For the text-containing cell, return its midpoint in (X, Y) coordinate format. 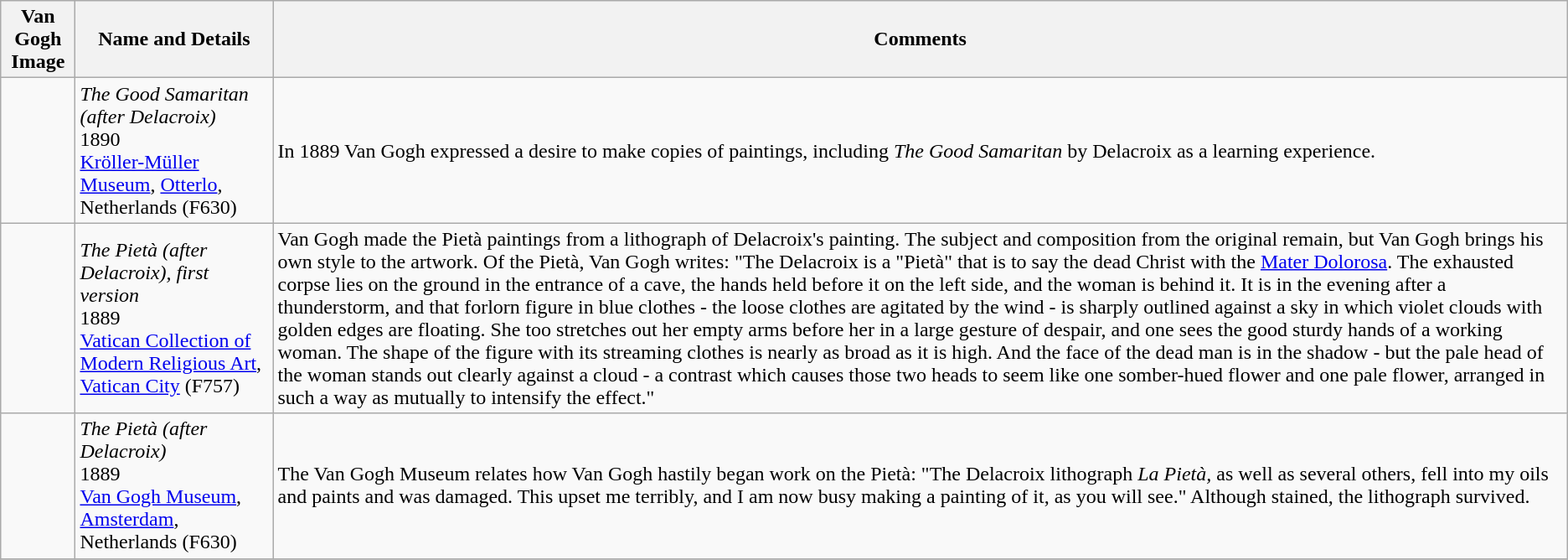
The Good Samaritan (after Delacroix)1890Kröller-Müller Museum, Otterlo, Netherlands (F630) (174, 151)
The Pietà (after Delacroix)1889Van Gogh Museum, Amsterdam, Netherlands (F630) (174, 486)
Name and Details (174, 39)
Comments (920, 39)
In 1889 Van Gogh expressed a desire to make copies of paintings, including The Good Samaritan by Delacroix as a learning experience. (920, 151)
The Pietà (after Delacroix), first version1889Vatican Collection of Modern Religious Art, Vatican City (F757) (174, 319)
Van Gogh Image (39, 39)
